Identify which cell holds the provided text, then report its (X, Y) central coordinate. 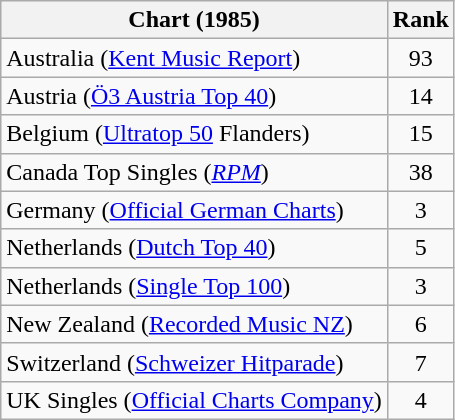
New Zealand (Recorded Music NZ) (194, 324)
Belgium (Ultratop 50 Flanders) (194, 134)
Austria (Ö3 Austria Top 40) (194, 96)
Germany (Official German Charts) (194, 210)
6 (420, 324)
5 (420, 248)
38 (420, 172)
Netherlands (Dutch Top 40) (194, 248)
Canada Top Singles (RPM) (194, 172)
4 (420, 400)
Netherlands (Single Top 100) (194, 286)
Australia (Kent Music Report) (194, 58)
UK Singles (Official Charts Company) (194, 400)
7 (420, 362)
Rank (420, 20)
93 (420, 58)
Chart (1985) (194, 20)
15 (420, 134)
Switzerland (Schweizer Hitparade) (194, 362)
14 (420, 96)
